Search for the cell housing the specified text and yield its (x, y) center coordinate. 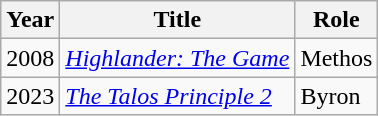
Highlander: The Game (178, 58)
Methos (336, 58)
2023 (30, 96)
Title (178, 20)
The Talos Principle 2 (178, 96)
Year (30, 20)
Byron (336, 96)
2008 (30, 58)
Role (336, 20)
